Identify which cell holds the provided text, then report its [x, y] central coordinate. 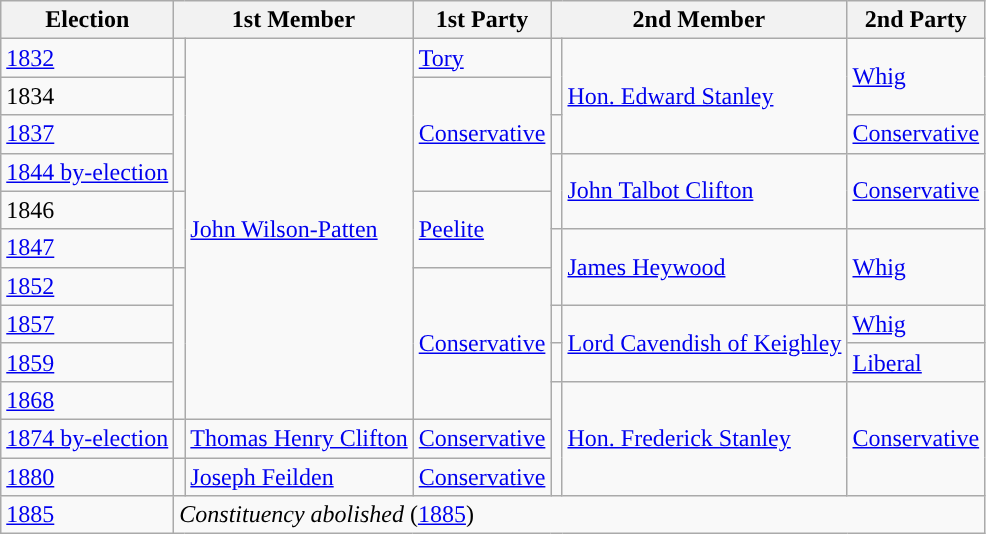
James Heywood [704, 267]
Hon. Frederick Stanley [704, 438]
1857 [88, 324]
Lord Cavendish of Keighley [704, 343]
1868 [88, 400]
Constituency abolished (1885) [580, 515]
Tory [482, 58]
Liberal [916, 362]
1874 by-election [88, 438]
1837 [88, 134]
1880 [88, 477]
Hon. Edward Stanley [704, 96]
1834 [88, 96]
John Talbot Clifton [704, 191]
Thomas Henry Clifton [299, 438]
1847 [88, 248]
Peelite [482, 229]
2nd Party [916, 20]
Joseph Feilden [299, 477]
1844 by-election [88, 172]
John Wilson-Patten [299, 230]
1885 [88, 515]
1832 [88, 58]
1859 [88, 362]
2nd Member [699, 20]
1st Party [482, 20]
1846 [88, 210]
1st Member [294, 20]
Election [88, 20]
1852 [88, 286]
